Locate the cell with the specified text and output its (x, y) center coordinate. 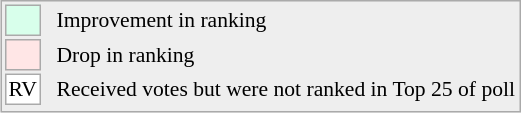
Drop in ranking (286, 55)
RV (23, 90)
Received votes but were not ranked in Top 25 of poll (286, 90)
Improvement in ranking (286, 20)
